Find where the given text appears and provide that cell's center as (X, Y) coordinate. 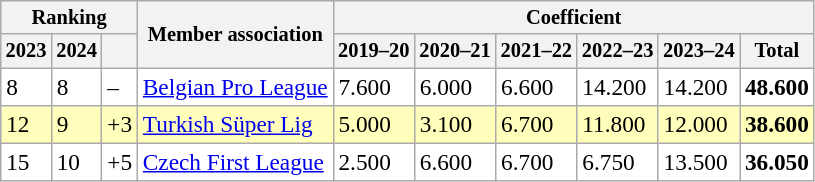
12.000 (698, 124)
48.600 (778, 87)
+3 (120, 124)
Czech First League (235, 162)
2024 (76, 51)
12 (26, 124)
Turkish Süper Lig (235, 124)
9 (76, 124)
Member association (235, 34)
36.050 (778, 162)
2023 (26, 51)
2022–23 (618, 51)
2021–22 (536, 51)
3.100 (454, 124)
2019–20 (374, 51)
6.750 (618, 162)
– (120, 87)
6.000 (454, 87)
Coefficient (574, 17)
38.600 (778, 124)
13.500 (698, 162)
Belgian Pro League (235, 87)
10 (76, 162)
15 (26, 162)
5.000 (374, 124)
7.600 (374, 87)
Total (778, 51)
2020–21 (454, 51)
Ranking (70, 17)
2.500 (374, 162)
2023–24 (698, 51)
11.800 (618, 124)
+5 (120, 162)
